Capture the cell that displays the provided text and extract its (X, Y) central coordinate. 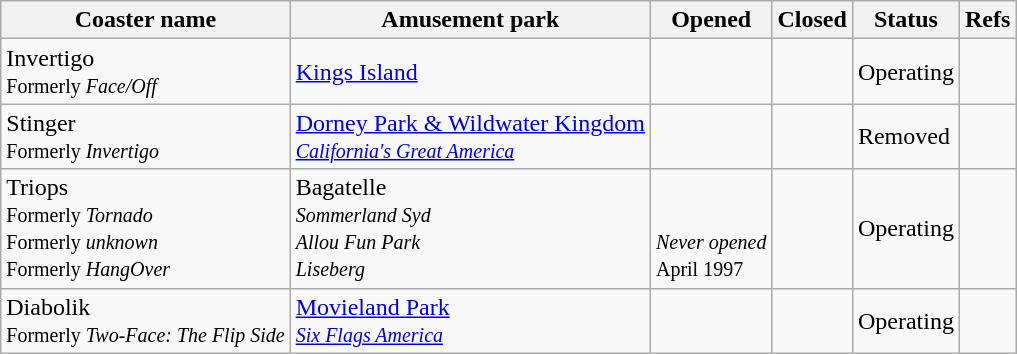
TriopsFormerly TornadoFormerly unknownFormerly HangOver (146, 228)
Opened (711, 20)
Status (906, 20)
StingerFormerly Invertigo (146, 136)
Amusement park (470, 20)
DiabolikFormerly Two-Face: The Flip Side (146, 320)
Removed (906, 136)
BagatelleSommerland SydAllou Fun ParkLiseberg (470, 228)
Refs (987, 20)
InvertigoFormerly Face/Off (146, 72)
Closed (812, 20)
Dorney Park & Wildwater KingdomCalifornia's Great America (470, 136)
Never openedApril 1997 (711, 228)
Movieland Park Six Flags America (470, 320)
Coaster name (146, 20)
Kings Island (470, 72)
